Output the [x, y] coordinate of the center of the cell containing the given text.  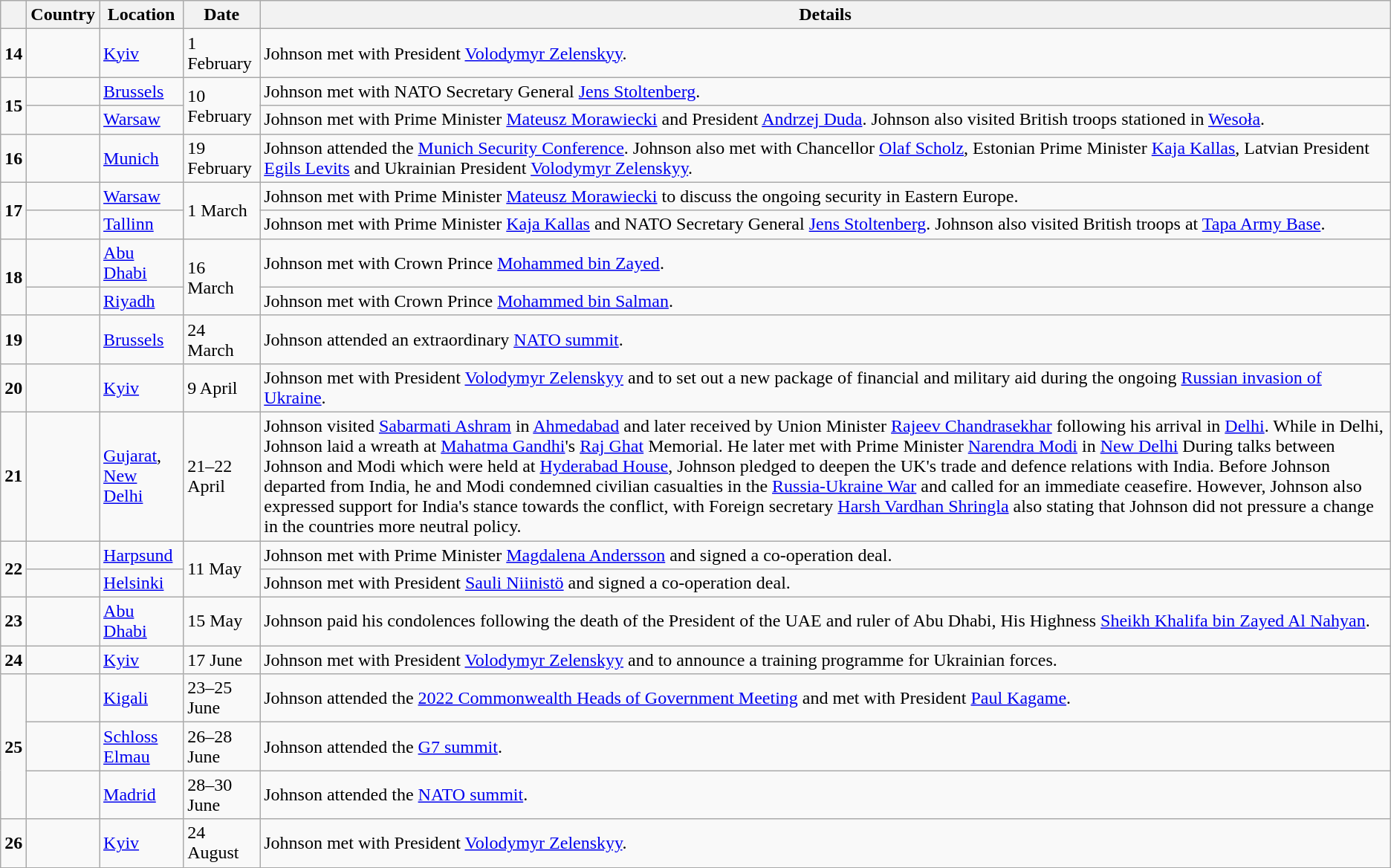
22 [13, 569]
Gujarat,New Delhi [141, 476]
17 [13, 210]
Madrid [141, 795]
Johnson met with Prime Minister Kaja Kallas and NATO Secretary General Jens Stoltenberg. Johnson also visited British troops at Tapa Army Base. [826, 224]
Johnson met with NATO Secretary General Jens Stoltenberg. [826, 91]
23 [13, 621]
14 [13, 54]
Details [826, 15]
26 [13, 843]
Johnson met with President Volodymyr Zelenskyy and to announce a training programme for Ukrainian forces. [826, 660]
10 February [221, 106]
16 March [221, 276]
15 [13, 106]
17 June [221, 660]
Johnson attended an extraordinary NATO summit. [826, 339]
1 March [221, 210]
11 May [221, 569]
Johnson attended the G7 summit. [826, 746]
Riyadh [141, 301]
21–22 April [221, 476]
25 [13, 746]
Country [63, 15]
Johnson attended the NATO summit. [826, 795]
24 March [221, 339]
Johnson met with President Sauli Niinistö and signed a co-operation deal. [826, 583]
20 [13, 388]
Harpsund [141, 555]
Date [221, 15]
Johnson met with Crown Prince Mohammed bin Zayed. [826, 263]
Helsinki [141, 583]
16 [13, 158]
Location [141, 15]
9 April [221, 388]
Tallinn [141, 224]
Johnson paid his condolences following the death of the President of the UAE and ruler of Abu Dhabi, His Highness Sheikh Khalifa bin Zayed Al Nahyan. [826, 621]
24 August [221, 843]
Johnson met with Prime Minister Mateusz Morawiecki and President Andrzej Duda. Johnson also visited British troops stationed in Wesoła. [826, 120]
19 February [221, 158]
18 [13, 276]
Schloss Elmau [141, 746]
Munich [141, 158]
1 February [221, 54]
26–28 June [221, 746]
Johnson met with Prime Minister Mateusz Morawiecki to discuss the ongoing security in Eastern Europe. [826, 196]
Johnson attended the 2022 Commonwealth Heads of Government Meeting and met with President Paul Kagame. [826, 699]
19 [13, 339]
24 [13, 660]
23–25 June [221, 699]
Johnson met with Prime Minister Magdalena Andersson and signed a co-operation deal. [826, 555]
21 [13, 476]
28–30 June [221, 795]
15 May [221, 621]
Kigali [141, 699]
Johnson met with Crown Prince Mohammed bin Salman. [826, 301]
